Scan for the cell matching the given text and deliver its [x, y] coordinate at center. 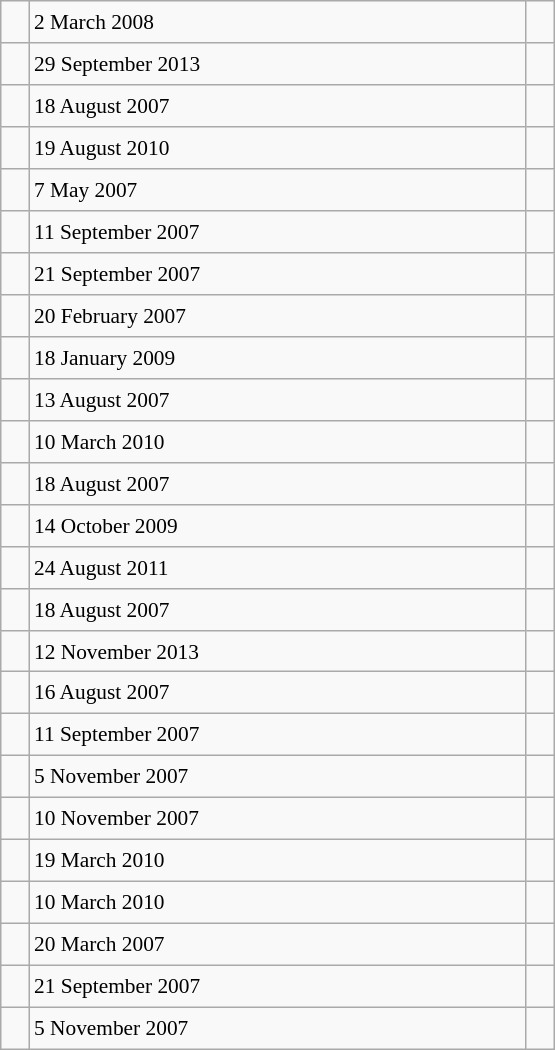
12 November 2013 [278, 651]
13 August 2007 [278, 399]
29 September 2013 [278, 64]
19 August 2010 [278, 148]
24 August 2011 [278, 567]
16 August 2007 [278, 693]
18 January 2009 [278, 358]
20 March 2007 [278, 945]
7 May 2007 [278, 190]
19 March 2010 [278, 861]
20 February 2007 [278, 316]
2 March 2008 [278, 22]
14 October 2009 [278, 525]
10 November 2007 [278, 819]
